Return the [x, y] coordinate for the center point of the cell that contains the specified text.  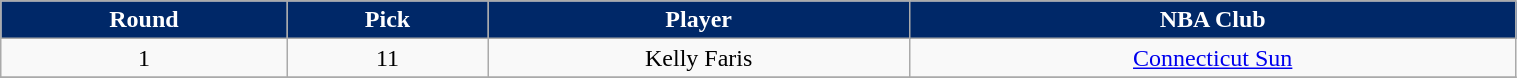
1 [144, 58]
Kelly Faris [698, 58]
11 [388, 58]
NBA Club [1212, 20]
Connecticut Sun [1212, 58]
Round [144, 20]
Pick [388, 20]
Player [698, 20]
